Output the (X, Y) coordinate of the center of the cell containing the given text.  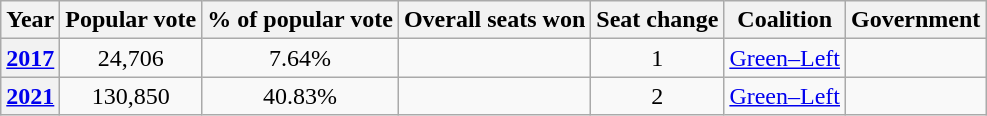
130,850 (131, 96)
Year (30, 20)
Seat change (658, 20)
Coalition (785, 20)
24,706 (131, 58)
Popular vote (131, 20)
40.83% (300, 96)
1 (658, 58)
7.64% (300, 58)
2017 (30, 58)
% of popular vote (300, 20)
2021 (30, 96)
Overall seats won (494, 20)
2 (658, 96)
Government (916, 20)
